Search for the cell housing the specified text and yield its [x, y] center coordinate. 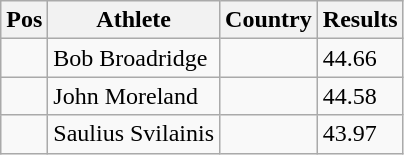
44.58 [360, 96]
Pos [24, 20]
Country [269, 20]
Athlete [134, 20]
John Moreland [134, 96]
44.66 [360, 58]
Saulius Svilainis [134, 134]
Results [360, 20]
43.97 [360, 134]
Bob Broadridge [134, 58]
